Pinpoint the cell where the given text exists, returning its [X, Y] midpoint coordinate. 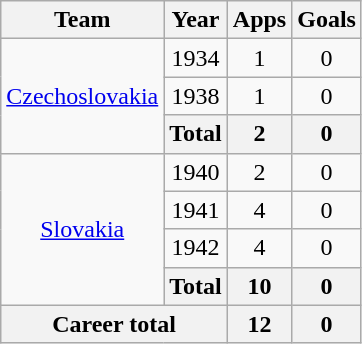
1940 [196, 172]
1942 [196, 248]
Czechoslovakia [82, 96]
Goals [327, 20]
Apps [259, 20]
1941 [196, 210]
Year [196, 20]
10 [259, 286]
Team [82, 20]
1938 [196, 96]
Career total [114, 324]
Slovakia [82, 229]
1934 [196, 58]
12 [259, 324]
